Return the [x, y] coordinate for the center point of the cell that contains the specified text.  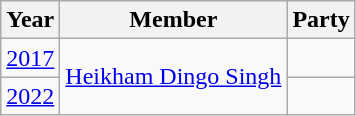
2022 [30, 96]
2017 [30, 58]
Year [30, 20]
Heikham Dingo Singh [174, 77]
Party [321, 20]
Member [174, 20]
